Return (X, Y) of the center of cell containing provided text 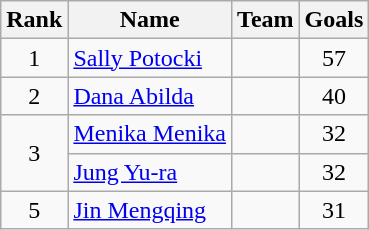
Menika Menika (150, 134)
5 (34, 210)
Team (266, 20)
Dana Abilda (150, 96)
31 (334, 210)
Name (150, 20)
40 (334, 96)
57 (334, 58)
Jung Yu-ra (150, 172)
3 (34, 153)
Rank (34, 20)
2 (34, 96)
Goals (334, 20)
Jin Mengqing (150, 210)
1 (34, 58)
Sally Potocki (150, 58)
